Provide the (x, y) coordinate of the cell's center where the given text is located.  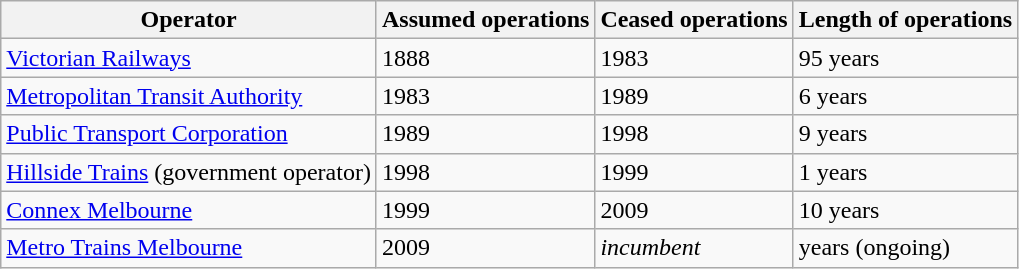
Metro Trains Melbourne (189, 248)
95 years (905, 58)
1888 (485, 58)
incumbent (694, 248)
1 years (905, 172)
Connex Melbourne (189, 210)
Assumed operations (485, 20)
6 years (905, 96)
Ceased operations (694, 20)
Operator (189, 20)
10 years (905, 210)
years (ongoing) (905, 248)
Victorian Railways (189, 58)
Hillside Trains (government operator) (189, 172)
Public Transport Corporation (189, 134)
9 years (905, 134)
Length of operations (905, 20)
Metropolitan Transit Authority (189, 96)
